Capture the cell that displays the provided text and extract its [x, y] central coordinate. 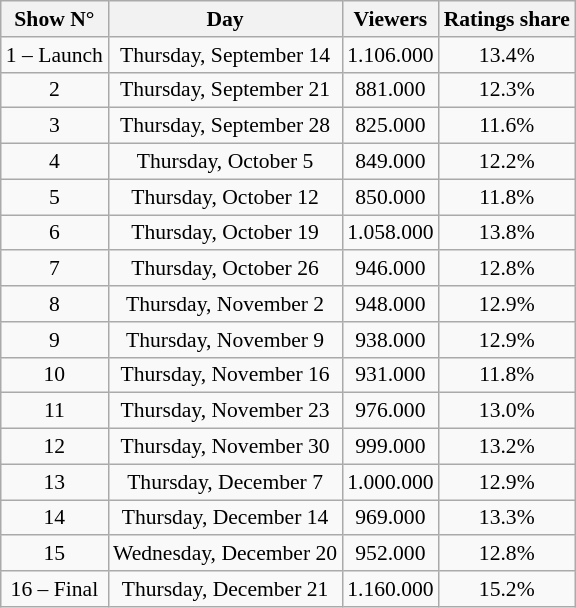
Viewers [390, 19]
13.0% [507, 411]
14 [54, 518]
Thursday, December 21 [225, 589]
13.8% [507, 233]
Thursday, December 14 [225, 518]
948.000 [390, 304]
Ratings share [507, 19]
1.000.000 [390, 482]
15.2% [507, 589]
1 – Launch [54, 55]
4 [54, 162]
15 [54, 554]
Thursday, September 28 [225, 126]
7 [54, 269]
946.000 [390, 269]
Thursday, October 26 [225, 269]
976.000 [390, 411]
850.000 [390, 197]
13.4% [507, 55]
938.000 [390, 340]
825.000 [390, 126]
Thursday, November 9 [225, 340]
13.3% [507, 518]
Day [225, 19]
8 [54, 304]
Thursday, November 16 [225, 375]
3 [54, 126]
12 [54, 447]
2 [54, 90]
10 [54, 375]
Show N° [54, 19]
12.3% [507, 90]
1.160.000 [390, 589]
Thursday, November 23 [225, 411]
Thursday, November 30 [225, 447]
11 [54, 411]
931.000 [390, 375]
16 – Final [54, 589]
Thursday, October 5 [225, 162]
849.000 [390, 162]
9 [54, 340]
Thursday, November 2 [225, 304]
Thursday, September 14 [225, 55]
1.106.000 [390, 55]
12.2% [507, 162]
952.000 [390, 554]
5 [54, 197]
Thursday, September 21 [225, 90]
Thursday, December 7 [225, 482]
881.000 [390, 90]
13.2% [507, 447]
Thursday, October 12 [225, 197]
1.058.000 [390, 233]
Wednesday, December 20 [225, 554]
Thursday, October 19 [225, 233]
13 [54, 482]
6 [54, 233]
11.6% [507, 126]
969.000 [390, 518]
999.000 [390, 447]
